Provide the (x, y) coordinate of the cell's center where the given text is located.  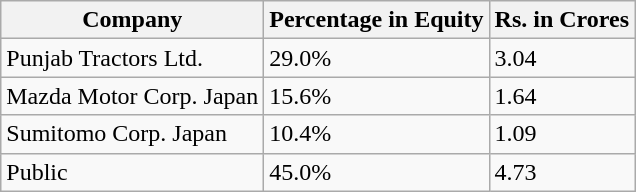
Percentage in Equity (376, 20)
Mazda Motor Corp. Japan (132, 96)
4.73 (562, 172)
Company (132, 20)
Sumitomo Corp. Japan (132, 134)
15.6% (376, 96)
Punjab Tractors Ltd. (132, 58)
3.04 (562, 58)
10.4% (376, 134)
45.0% (376, 172)
Public (132, 172)
Rs. in Crores (562, 20)
29.0% (376, 58)
1.64 (562, 96)
1.09 (562, 134)
